Identify which cell holds the provided text, then report its (x, y) central coordinate. 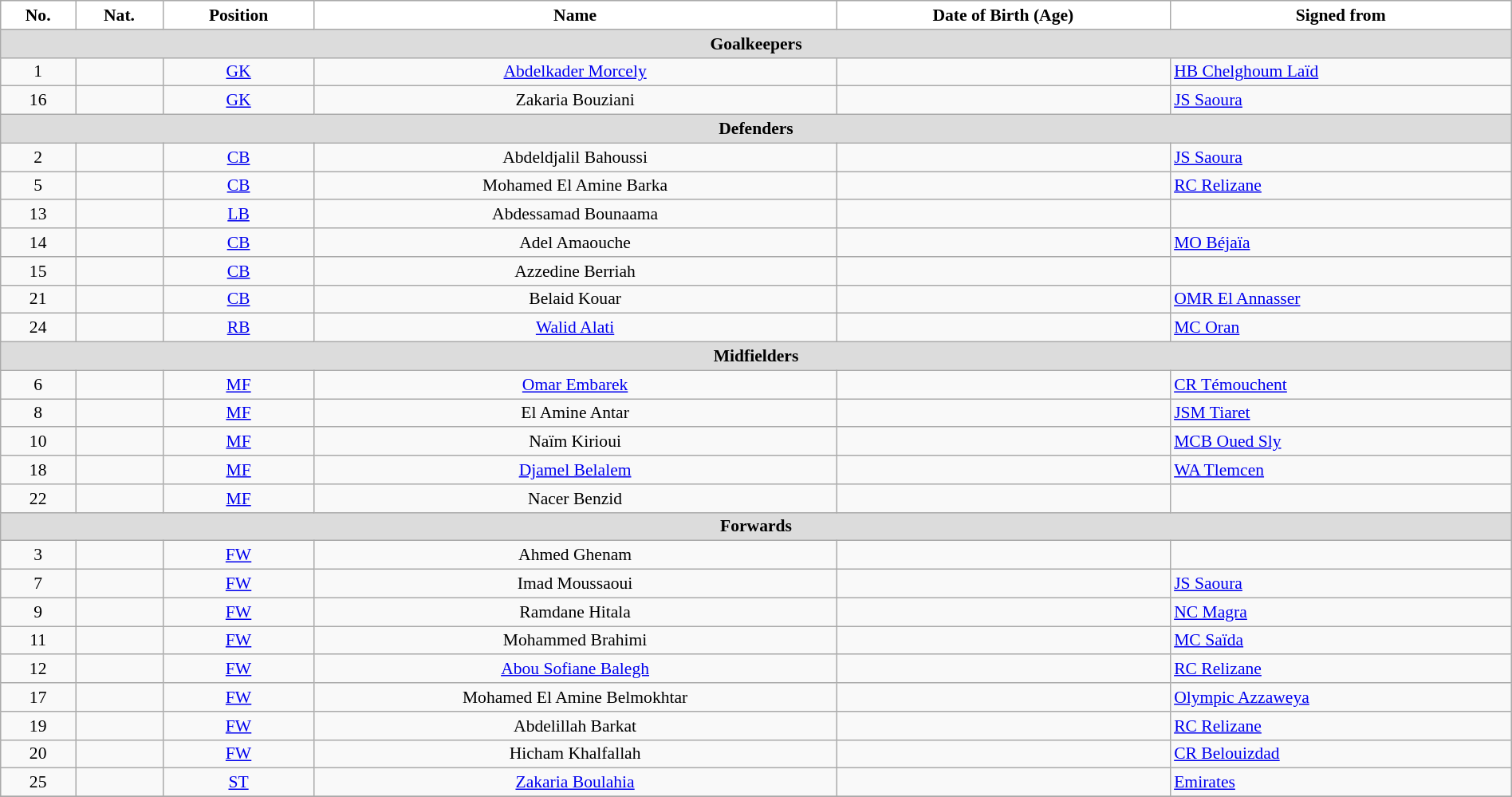
Imad Moussaoui (576, 584)
Name (576, 15)
Position (238, 15)
Abdessamad Bounaama (576, 215)
Omar Embarek (576, 385)
6 (38, 385)
5 (38, 186)
CR Témouchent (1341, 385)
HB Chelghoum Laïd (1341, 72)
22 (38, 499)
7 (38, 584)
Zakaria Bouziani (576, 101)
Signed from (1341, 15)
Naïm Kirioui (576, 442)
Hicham Khalfallah (576, 754)
NC Magra (1341, 612)
Mohamed El Amine Belmokhtar (576, 697)
Walid Alati (576, 328)
RB (238, 328)
OMR El Annasser (1341, 299)
El Amine Antar (576, 413)
Mohamed El Amine Barka (576, 186)
MCB Oued Sly (1341, 442)
Olympic Azzaweya (1341, 697)
Abdeldjalil Bahoussi (576, 157)
12 (38, 669)
Date of Birth (Age) (1003, 15)
2 (38, 157)
Defenders (756, 129)
CR Belouizdad (1341, 754)
10 (38, 442)
Abdelkader Morcely (576, 72)
Abou Sofiane Balegh (576, 669)
WA Tlemcen (1341, 470)
MO Béjaïa (1341, 243)
11 (38, 641)
9 (38, 612)
Emirates (1341, 783)
18 (38, 470)
MC Saïda (1341, 641)
Azzedine Berriah (576, 271)
16 (38, 101)
Nacer Benzid (576, 499)
LB (238, 215)
15 (38, 271)
Goalkeepers (756, 44)
Abdelillah Barkat (576, 726)
Forwards (756, 527)
20 (38, 754)
24 (38, 328)
Ahmed Ghenam (576, 555)
13 (38, 215)
Djamel Belalem (576, 470)
21 (38, 299)
25 (38, 783)
14 (38, 243)
17 (38, 697)
Mohammed Brahimi (576, 641)
Adel Amaouche (576, 243)
ST (238, 783)
Nat. (120, 15)
Zakaria Boulahia (576, 783)
Ramdane Hitala (576, 612)
19 (38, 726)
3 (38, 555)
1 (38, 72)
8 (38, 413)
Midfielders (756, 357)
No. (38, 15)
Belaid Kouar (576, 299)
JSM Tiaret (1341, 413)
MC Oran (1341, 328)
